Pinpoint the cell where the given text exists, returning its (x, y) midpoint coordinate. 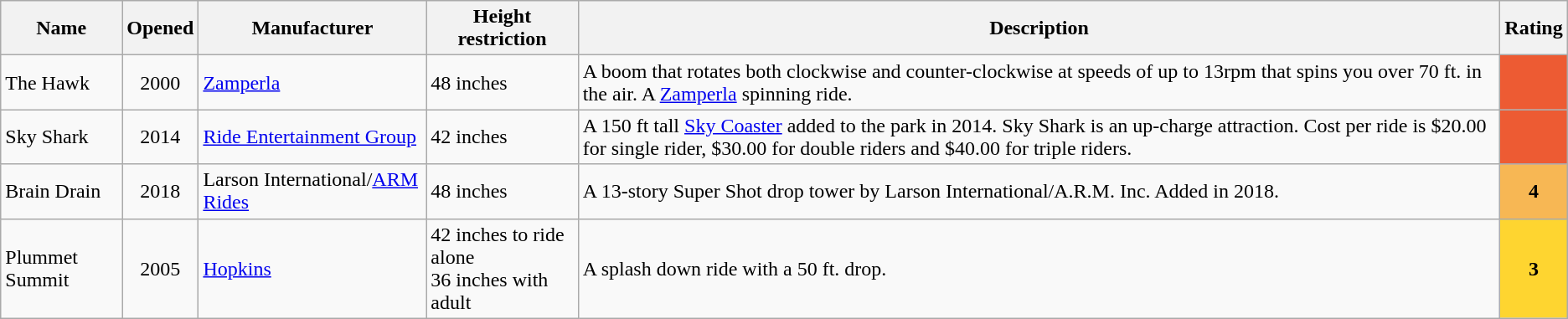
Ride Entertainment Group (312, 137)
2005 (161, 268)
Name (62, 28)
Larson International/ARM Rides (312, 191)
Hopkins (312, 268)
2000 (161, 82)
Zamperla (312, 82)
Height restriction (503, 28)
Plummet Summit (62, 268)
42 inches to ride alone36 inches with adult (503, 268)
A splash down ride with a 50 ft. drop. (1039, 268)
42 inches (503, 137)
Brain Drain (62, 191)
Opened (161, 28)
A boom that rotates both clockwise and counter-clockwise at speeds of up to 13rpm that spins you over 70 ft. in the air. A Zamperla spinning ride. (1039, 82)
The Hawk (62, 82)
2018 (161, 191)
Rating (1534, 28)
2014 (161, 137)
Manufacturer (312, 28)
3 (1534, 268)
Description (1039, 28)
A 13-story Super Shot drop tower by Larson International/A.R.M. Inc. Added in 2018. (1039, 191)
4 (1534, 191)
Sky Shark (62, 137)
